Scan for the cell matching the given text and deliver its (X, Y) coordinate at center. 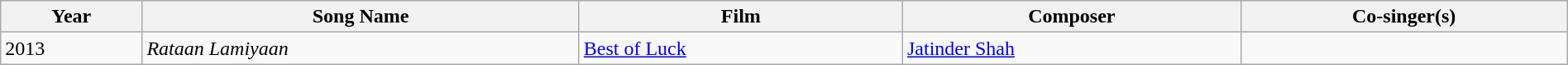
Year (71, 17)
Song Name (361, 17)
2013 (71, 48)
Co-singer(s) (1404, 17)
Film (741, 17)
Best of Luck (741, 48)
Jatinder Shah (1072, 48)
Composer (1072, 17)
Rataan Lamiyaan (361, 48)
